Pinpoint the cell where the given text exists, returning its (X, Y) midpoint coordinate. 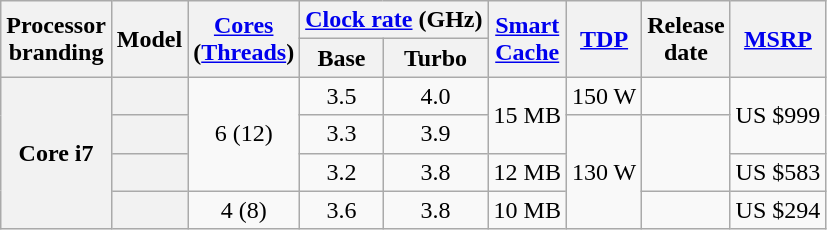
US $294 (778, 210)
3.3 (342, 134)
Clock rate (GHz) (394, 20)
Model (149, 39)
MSRP (778, 39)
Core i7 (56, 153)
Base (342, 58)
3.6 (342, 210)
3.9 (436, 134)
3.5 (342, 96)
150 W (604, 96)
12 MB (527, 172)
Processorbranding (56, 39)
4 (8) (244, 210)
6 (12) (244, 134)
Releasedate (686, 39)
Cores(Threads) (244, 39)
US $583 (778, 172)
15 MB (527, 115)
US $999 (778, 115)
10 MB (527, 210)
130 W (604, 172)
TDP (604, 39)
4.0 (436, 96)
SmartCache (527, 39)
Turbo (436, 58)
3.2 (342, 172)
